Output the (x, y) coordinate of the center of the cell containing the given text.  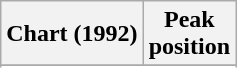
Chart (1992) (72, 34)
Peakposition (189, 34)
